Identify which cell holds the provided text, then report its (x, y) central coordinate. 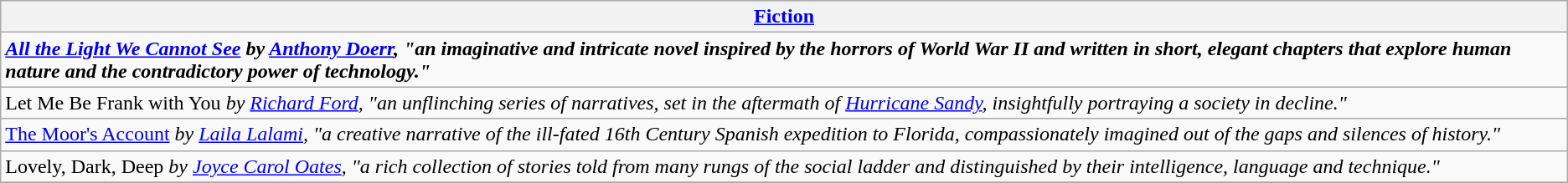
Fiction (784, 17)
